Return the [x, y] coordinate for the center point of the cell that contains the specified text.  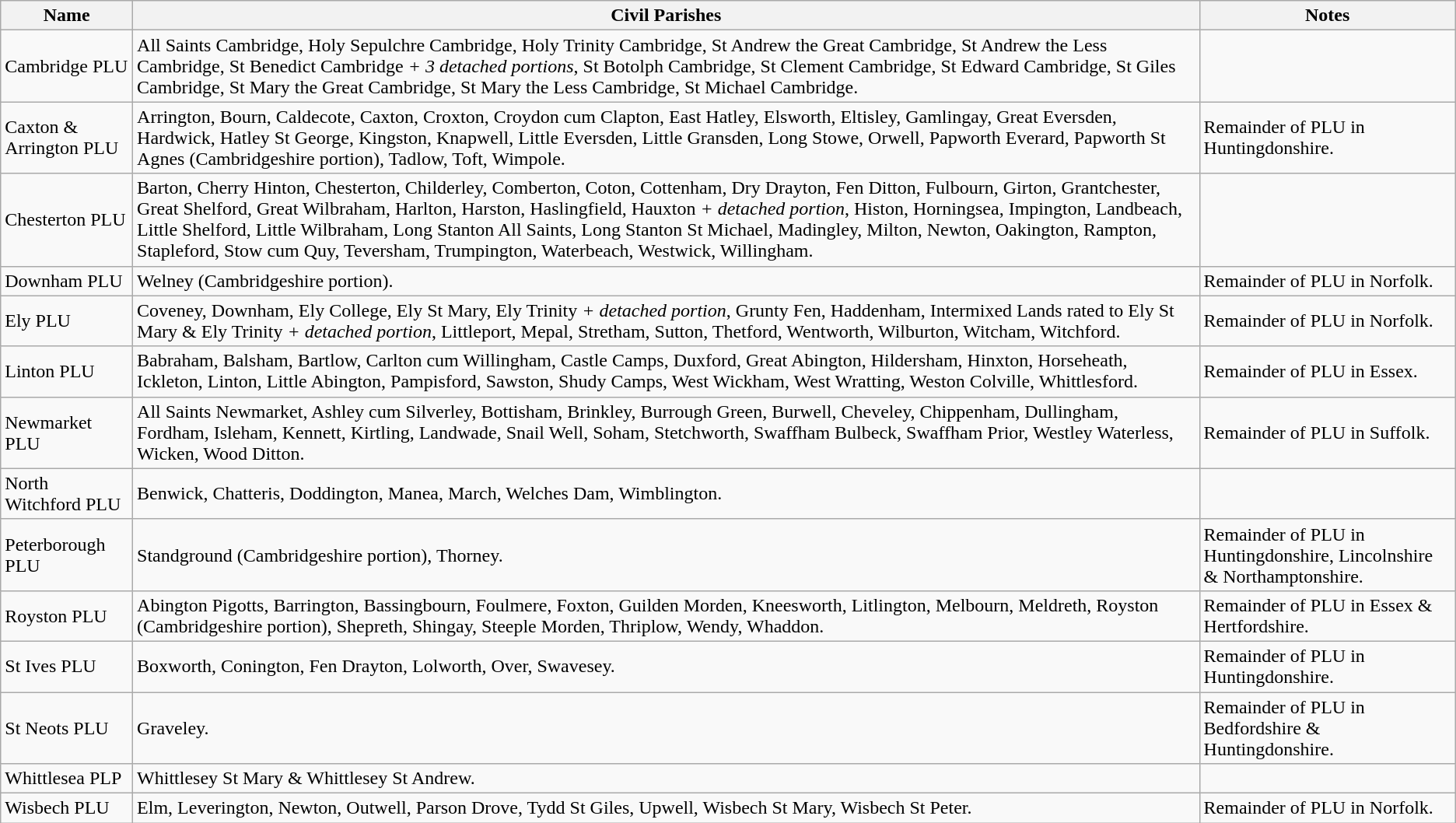
Remainder of PLU in Suffolk. [1327, 433]
Peterborough PLU [67, 555]
Remainder of PLU in Essex. [1327, 372]
Chesterton PLU [67, 219]
Boxworth, Conington, Fen Drayton, Lolworth, Over, Swavesey. [666, 666]
Name [67, 16]
Welney (Cambridgeshire portion). [666, 281]
Remainder of PLU in Bedfordshire & Huntingdonshire. [1327, 728]
Notes [1327, 16]
Whittlesey St Mary & Whittlesey St Andrew. [666, 779]
Standground (Cambridgeshire portion), Thorney. [666, 555]
St Neots PLU [67, 728]
Royston PLU [67, 616]
Wisbech PLU [67, 808]
Linton PLU [67, 372]
North Witchford PLU [67, 493]
Cambridge PLU [67, 66]
Ely PLU [67, 320]
Whittlesea PLP [67, 779]
Caxton & Arrington PLU [67, 138]
Remainder of PLU in Essex & Hertfordshire. [1327, 616]
Remainder of PLU in Huntingdonshire, Lincolnshire & Northamptonshire. [1327, 555]
Newmarket PLU [67, 433]
Civil Parishes [666, 16]
Benwick, Chatteris, Doddington, Manea, March, Welches Dam, Wimblington. [666, 493]
Downham PLU [67, 281]
Graveley. [666, 728]
Elm, Leverington, Newton, Outwell, Parson Drove, Tydd St Giles, Upwell, Wisbech St Mary, Wisbech St Peter. [666, 808]
St Ives PLU [67, 666]
